Scan for the cell matching the given text and deliver its (X, Y) coordinate at center. 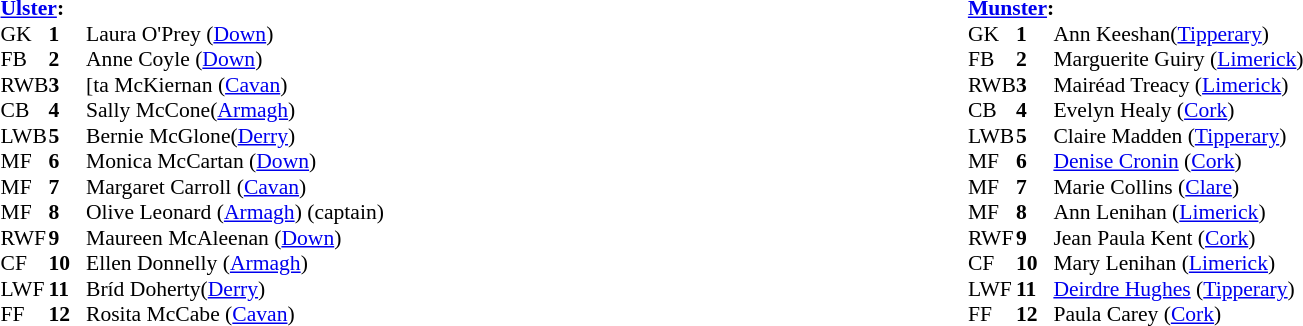
Evelyn Healy (Cork) (1178, 111)
Ann Lenihan (Limerick) (1178, 213)
Ellen Donnelly (Armagh) (235, 263)
[ta McKiernan (Cavan) (235, 85)
Claire Madden (Tipperary) (1178, 136)
Bríd Doherty(Derry) (235, 289)
Laura O'Prey (Down) (235, 34)
Margaret Carroll (Cavan) (235, 187)
Mairéad Treacy (Limerick) (1178, 85)
Maureen McAleenan (Down) (235, 238)
Mary Lenihan (Limerick) (1178, 263)
Marguerite Guiry (Limerick) (1178, 59)
Olive Leonard (Armagh) (captain) (235, 213)
Denise Cronin (Cork) (1178, 161)
Bernie McGlone(Derry) (235, 136)
Anne Coyle (Down) (235, 59)
Jean Paula Kent (Cork) (1178, 238)
Sally McCone(Armagh) (235, 111)
Marie Collins (Clare) (1178, 187)
Ann Keeshan(Tipperary) (1178, 34)
Monica McCartan (Down) (235, 161)
Deirdre Hughes (Tipperary) (1178, 289)
